Find where the given text appears and provide that cell's center as [x, y] coordinate. 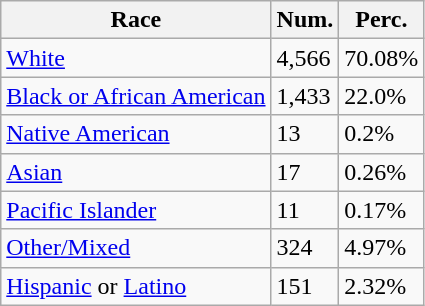
0.17% [382, 210]
1,433 [305, 96]
70.08% [382, 58]
Hispanic or Latino [136, 286]
13 [305, 134]
0.2% [382, 134]
Black or African American [136, 96]
17 [305, 172]
Race [136, 20]
4.97% [382, 248]
324 [305, 248]
0.26% [382, 172]
2.32% [382, 286]
Pacific Islander [136, 210]
22.0% [382, 96]
Native American [136, 134]
White [136, 58]
11 [305, 210]
151 [305, 286]
Asian [136, 172]
Num. [305, 20]
Other/Mixed [136, 248]
4,566 [305, 58]
Perc. [382, 20]
